Identify which cell holds the provided text, then report its (X, Y) central coordinate. 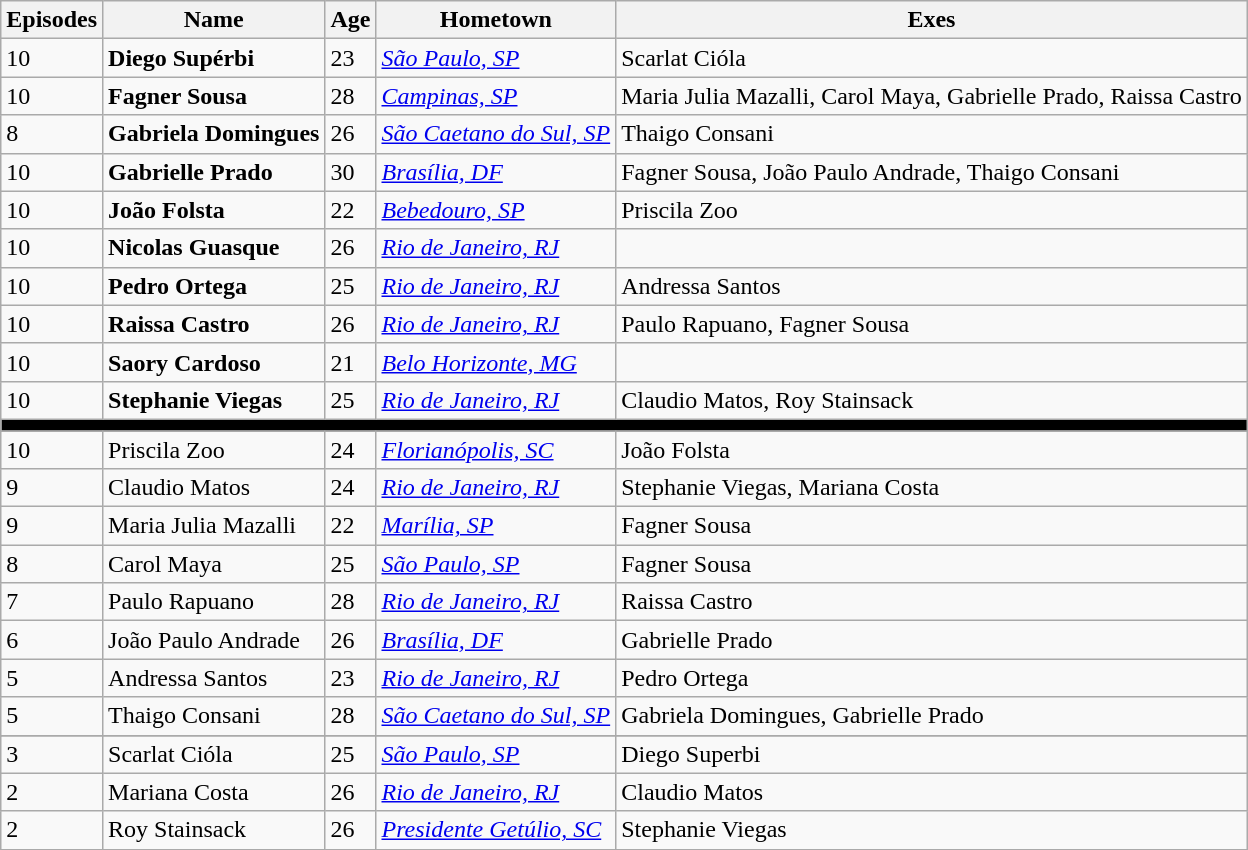
Fagner Sousa, João Paulo Andrade, Thaigo Consani (932, 172)
3 (52, 754)
Presidente Getúlio, SC (496, 830)
Gabriela Domingues (214, 134)
Hometown (496, 20)
Episodes (52, 20)
Diego Supérbi (214, 58)
Saory Cardoso (214, 362)
21 (350, 362)
Exes (932, 20)
Gabriela Domingues, Gabrielle Prado (932, 716)
Carol Maya (214, 564)
7 (52, 602)
Marília, SP (496, 526)
6 (52, 640)
30 (350, 172)
Maria Julia Mazalli (214, 526)
Belo Horizonte, MG (496, 362)
Roy Stainsack (214, 830)
Bebedouro, SP (496, 210)
Mariana Costa (214, 792)
Paulo Rapuano, Fagner Sousa (932, 324)
Nicolas Guasque (214, 248)
Name (214, 20)
Paulo Rapuano (214, 602)
Claudio Matos, Roy Stainsack (932, 400)
Age (350, 20)
Florianópolis, SC (496, 449)
Campinas, SP (496, 96)
Stephanie Viegas, Mariana Costa (932, 488)
Maria Julia Mazalli, Carol Maya, Gabrielle Prado, Raissa Castro (932, 96)
João Paulo Andrade (214, 640)
Diego Superbi (932, 754)
